Find where the given text appears and provide that cell's center as (x, y) coordinate. 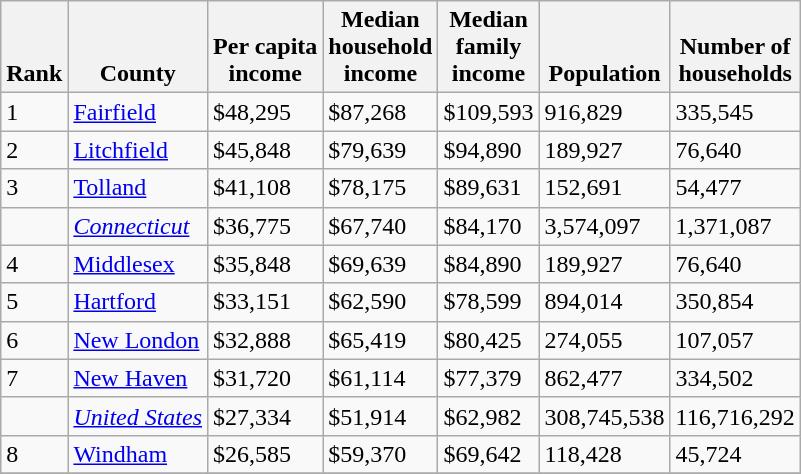
Tolland (138, 188)
Fairfield (138, 112)
Rank (34, 47)
$77,379 (488, 378)
107,057 (735, 340)
1,371,087 (735, 226)
$67,740 (380, 226)
$62,982 (488, 416)
116,716,292 (735, 416)
1 (34, 112)
Middlesex (138, 264)
2 (34, 150)
6 (34, 340)
$41,108 (266, 188)
$27,334 (266, 416)
Windham (138, 454)
$87,268 (380, 112)
$36,775 (266, 226)
350,854 (735, 302)
862,477 (604, 378)
4 (34, 264)
$33,151 (266, 302)
$45,848 (266, 150)
New London (138, 340)
Connecticut (138, 226)
916,829 (604, 112)
$78,175 (380, 188)
894,014 (604, 302)
Medianhouseholdincome (380, 47)
274,055 (604, 340)
54,477 (735, 188)
8 (34, 454)
United States (138, 416)
$62,590 (380, 302)
3,574,097 (604, 226)
$26,585 (266, 454)
$69,639 (380, 264)
$78,599 (488, 302)
152,691 (604, 188)
7 (34, 378)
335,545 (735, 112)
Medianfamilyincome (488, 47)
Litchfield (138, 150)
$84,170 (488, 226)
$35,848 (266, 264)
$109,593 (488, 112)
$48,295 (266, 112)
$84,890 (488, 264)
Hartford (138, 302)
Number ofhouseholds (735, 47)
334,502 (735, 378)
$51,914 (380, 416)
$61,114 (380, 378)
$80,425 (488, 340)
County (138, 47)
$69,642 (488, 454)
Per capitaincome (266, 47)
New Haven (138, 378)
$89,631 (488, 188)
$79,639 (380, 150)
Population (604, 47)
$59,370 (380, 454)
118,428 (604, 454)
$65,419 (380, 340)
5 (34, 302)
3 (34, 188)
$94,890 (488, 150)
308,745,538 (604, 416)
$32,888 (266, 340)
$31,720 (266, 378)
45,724 (735, 454)
